Output the [x, y] coordinate of the center of the cell containing the given text.  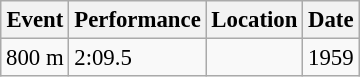
Location [254, 20]
Performance [138, 20]
1959 [331, 58]
Event [35, 20]
800 m [35, 58]
Date [331, 20]
2:09.5 [138, 58]
